Pinpoint the cell where the given text exists, returning its [X, Y] midpoint coordinate. 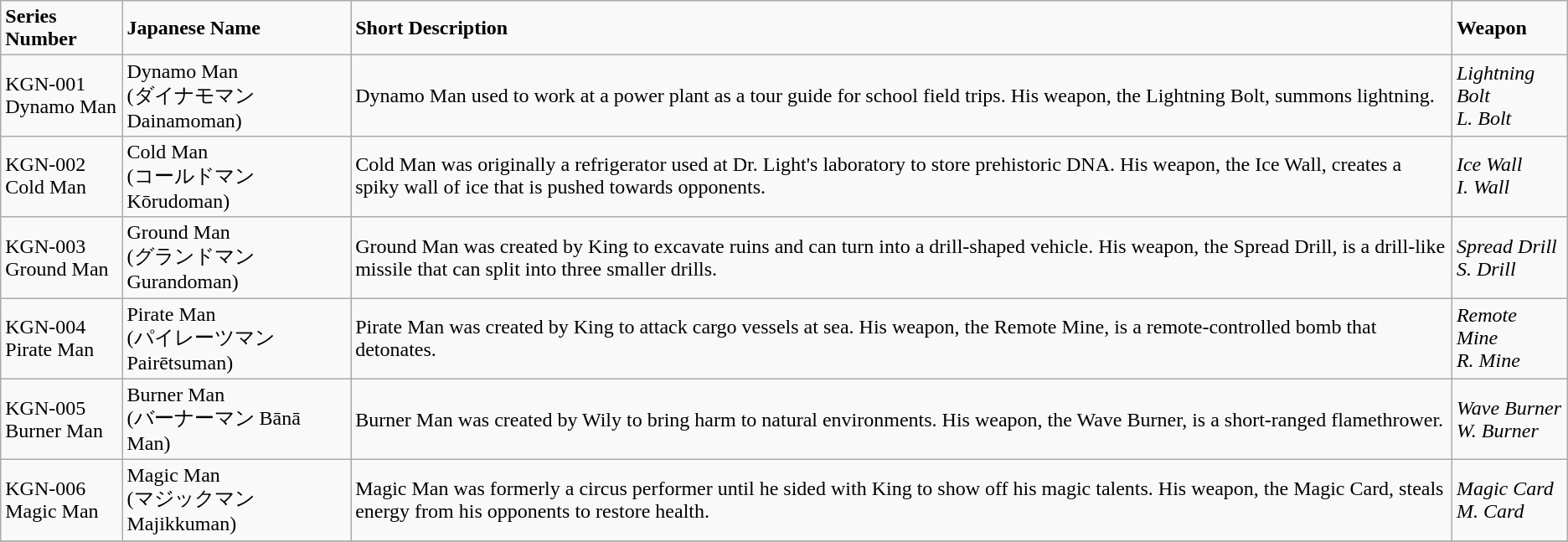
Burner Man(バーナーマン Bānā Man) [236, 419]
Magic Man(マジックマン Majikkuman) [236, 501]
Pirate Man was created by King to attack cargo vessels at sea. His weapon, the Remote Mine, is a remote-controlled bomb that detonates. [901, 338]
KGN-005Burner Man [62, 419]
KGN-002Cold Man [62, 176]
Remote MineR. Mine [1509, 338]
Cold Man(コールドマン Kōrudoman) [236, 176]
Weapon [1509, 28]
KGN-004Pirate Man [62, 338]
Ground Man(グランドマン Gurandoman) [236, 258]
KGN-001Dynamo Man [62, 95]
Spread DrillS. Drill [1509, 258]
Lightning BoltL. Bolt [1509, 95]
Burner Man was created by Wily to bring harm to natural environments. His weapon, the Wave Burner, is a short-ranged flamethrower. [901, 419]
Short Description [901, 28]
Magic CardM. Card [1509, 501]
KGN-003Ground Man [62, 258]
Wave BurnerW. Burner [1509, 419]
Dynamo Man used to work at a power plant as a tour guide for school field trips. His weapon, the Lightning Bolt, summons lightning. [901, 95]
Pirate Man(パイレーツマン Pairētsuman) [236, 338]
Series Number [62, 28]
Dynamo Man(ダイナモマン Dainamoman) [236, 95]
Japanese Name [236, 28]
KGN-006Magic Man [62, 501]
Ice WallI. Wall [1509, 176]
